Extract the [x, y] coordinate from the center of the cell holding the provided text.  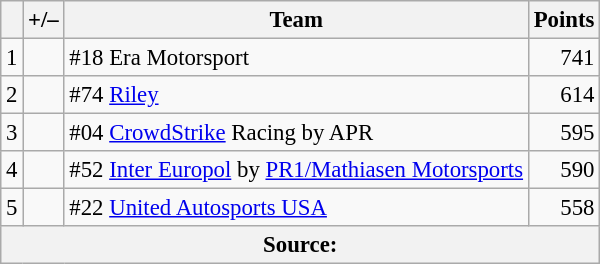
#74 Riley [296, 95]
Source: [300, 245]
741 [564, 58]
#04 CrowdStrike Racing by APR [296, 133]
5 [12, 208]
558 [564, 208]
4 [12, 170]
614 [564, 95]
+/– [44, 20]
590 [564, 170]
#22 United Autosports USA [296, 208]
3 [12, 133]
Points [564, 20]
Team [296, 20]
#52 Inter Europol by PR1/Mathiasen Motorsports [296, 170]
2 [12, 95]
595 [564, 133]
1 [12, 58]
#18 Era Motorsport [296, 58]
